Provide the (x, y) coordinate of the cell's center where the given text is located.  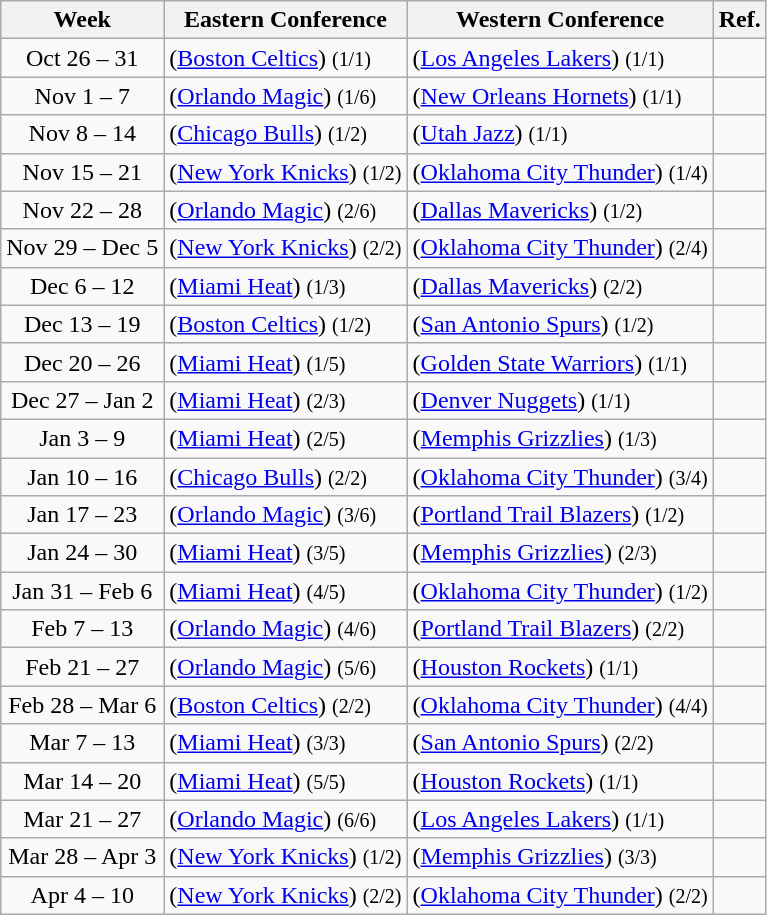
(Oklahoma City Thunder) (3/4) (560, 477)
(Orlando Magic) (4/6) (286, 629)
(Miami Heat) (4/5) (286, 591)
(Portland Trail Blazers) (1/2) (560, 515)
(Memphis Grizzlies) (3/3) (560, 857)
(Oklahoma City Thunder) (2/4) (560, 248)
Feb 7 – 13 (82, 629)
(Denver Nuggets) (1/1) (560, 400)
(Dallas Mavericks) (2/2) (560, 286)
(Orlando Magic) (5/6) (286, 667)
(Orlando Magic) (3/6) (286, 515)
(Miami Heat) (3/5) (286, 553)
Mar 21 – 27 (82, 819)
(Miami Heat) (2/5) (286, 438)
Mar 14 – 20 (82, 781)
(Oklahoma City Thunder) (2/2) (560, 895)
Nov 8 – 14 (82, 134)
Eastern Conference (286, 20)
Nov 22 – 28 (82, 210)
(Miami Heat) (1/3) (286, 286)
Mar 28 – Apr 3 (82, 857)
(Miami Heat) (5/5) (286, 781)
Jan 3 – 9 (82, 438)
(Oklahoma City Thunder) (4/4) (560, 705)
Mar 7 – 13 (82, 743)
Nov 29 – Dec 5 (82, 248)
Oct 26 – 31 (82, 58)
(Boston Celtics) (1/2) (286, 324)
Nov 15 – 21 (82, 172)
(Boston Celtics) (1/1) (286, 58)
Dec 20 – 26 (82, 362)
(Orlando Magic) (6/6) (286, 819)
Dec 27 – Jan 2 (82, 400)
Western Conference (560, 20)
(Chicago Bulls) (2/2) (286, 477)
(Utah Jazz) (1/1) (560, 134)
Feb 28 – Mar 6 (82, 705)
Feb 21 – 27 (82, 667)
(San Antonio Spurs) (2/2) (560, 743)
(New Orleans Hornets) (1/1) (560, 96)
(Boston Celtics) (2/2) (286, 705)
(Memphis Grizzlies) (1/3) (560, 438)
Week (82, 20)
(Dallas Mavericks) (1/2) (560, 210)
(Chicago Bulls) (1/2) (286, 134)
(Golden State Warriors) (1/1) (560, 362)
(Orlando Magic) (2/6) (286, 210)
(Miami Heat) (3/3) (286, 743)
Jan 17 – 23 (82, 515)
Jan 24 – 30 (82, 553)
Jan 31 – Feb 6 (82, 591)
Apr 4 – 10 (82, 895)
(Oklahoma City Thunder) (1/2) (560, 591)
Nov 1 – 7 (82, 96)
(Portland Trail Blazers) (2/2) (560, 629)
(Miami Heat) (2/3) (286, 400)
Dec 6 – 12 (82, 286)
Ref. (740, 20)
Dec 13 – 19 (82, 324)
(San Antonio Spurs) (1/2) (560, 324)
(Memphis Grizzlies) (2/3) (560, 553)
Jan 10 – 16 (82, 477)
(Orlando Magic) (1/6) (286, 96)
(Oklahoma City Thunder) (1/4) (560, 172)
(Miami Heat) (1/5) (286, 362)
